For the text-containing cell, return its midpoint in (X, Y) coordinate format. 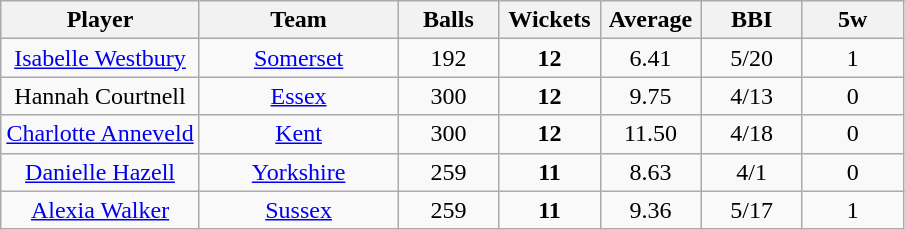
9.75 (650, 96)
192 (448, 58)
Wickets (550, 20)
Team (298, 20)
Danielle Hazell (100, 172)
5/20 (752, 58)
8.63 (650, 172)
Balls (448, 20)
6.41 (650, 58)
4/18 (752, 134)
Essex (298, 96)
Hannah Courtnell (100, 96)
Kent (298, 134)
Yorkshire (298, 172)
BBI (752, 20)
Sussex (298, 210)
Alexia Walker (100, 210)
Charlotte Anneveld (100, 134)
11.50 (650, 134)
4/13 (752, 96)
Somerset (298, 58)
Player (100, 20)
5/17 (752, 210)
Isabelle Westbury (100, 58)
9.36 (650, 210)
4/1 (752, 172)
5w (852, 20)
Average (650, 20)
